Return (x, y) of the center of cell containing provided text 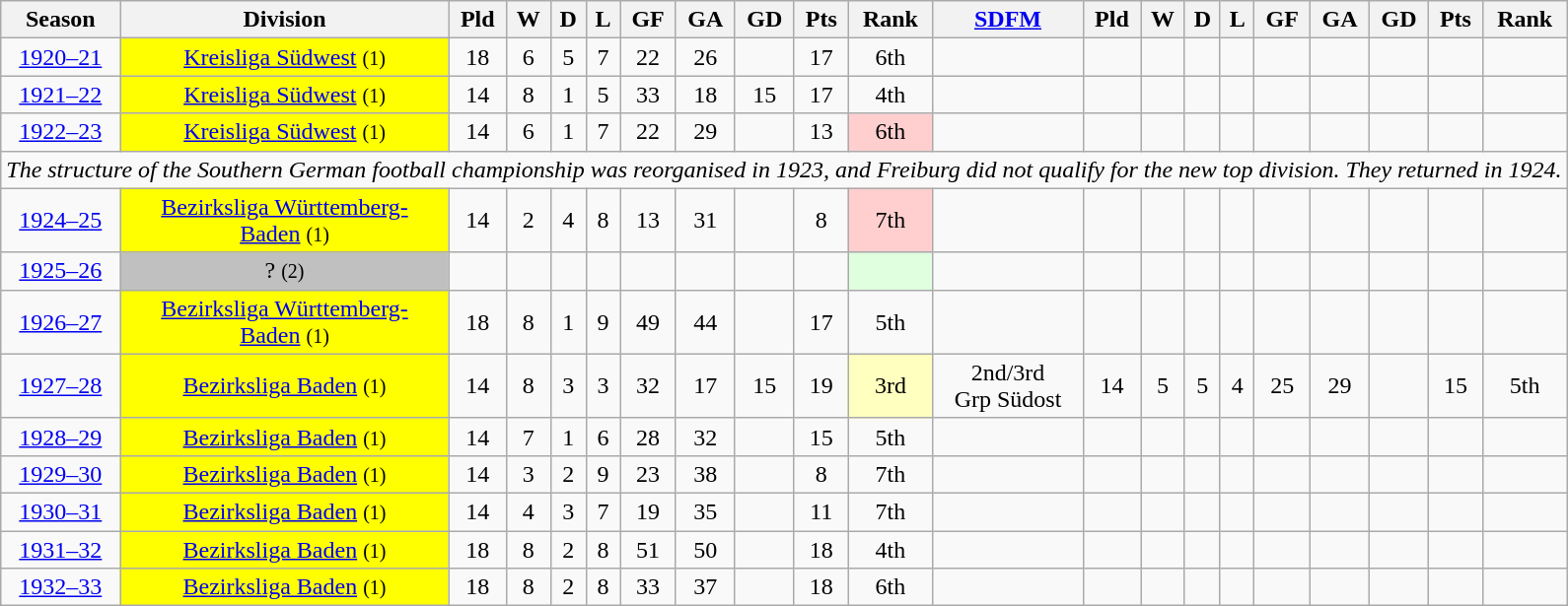
1930–31 (61, 511)
2nd/3rdGrp Südost (1008, 386)
44 (705, 321)
51 (649, 549)
1924–25 (61, 221)
28 (649, 437)
Division (284, 20)
11 (820, 511)
49 (649, 321)
1926–27 (61, 321)
1929–30 (61, 474)
31 (705, 221)
37 (705, 587)
3rd (891, 386)
1922–23 (61, 132)
? (2) (284, 271)
1921–22 (61, 95)
1925–26 (61, 271)
50 (705, 549)
1920–21 (61, 57)
23 (649, 474)
1927–28 (61, 386)
1928–29 (61, 437)
25 (1282, 386)
Season (61, 20)
1931–32 (61, 549)
35 (705, 511)
26 (705, 57)
1932–33 (61, 587)
SDFM (1008, 20)
38 (705, 474)
